Capture the cell that displays the provided text and extract its (X, Y) central coordinate. 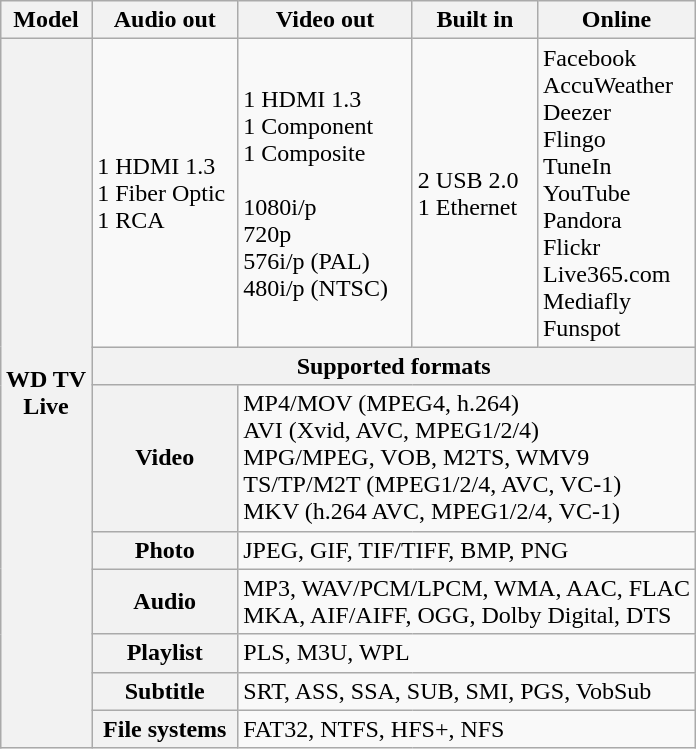
1 HDMI 1.31 Fiber Optic1 RCA (165, 193)
FacebookAccuWeatherDeezerFlingoTuneInYouTubePandoraFlickrLive365.comMediaflyFunspot (616, 193)
Built in (474, 20)
SRT, ASS, SSA, SUB, SMI, PGS, VobSub (467, 691)
1 HDMI 1.31 Component1 Composite1080i/p720p576i/p (PAL)480i/p (NTSC) (326, 193)
JPEG, GIF, TIF/TIFF, BMP, PNG (467, 550)
Online (616, 20)
Audio out (165, 20)
Subtitle (165, 691)
Playlist (165, 653)
Audio (165, 602)
FAT32, NTFS, HFS+, NFS (467, 729)
WD TVLive (46, 394)
File systems (165, 729)
Photo (165, 550)
MP3, WAV/PCM/LPCM, WMA, AAC, FLACMKA, AIF/AIFF, OGG, Dolby Digital, DTS (467, 602)
Model (46, 20)
Video out (326, 20)
Video (165, 458)
MP4/MOV (MPEG4, h.264)AVI (Xvid, AVC, MPEG1/2/4)MPG/MPEG, VOB, M2TS, WMV9TS/TP/M2T (MPEG1/2/4, AVC, VC-1)MKV (h.264 AVC, MPEG1/2/4, VC-1) (467, 458)
Supported formats (394, 366)
2 USB 2.01 Ethernet (474, 193)
PLS, M3U, WPL (467, 653)
